Pinpoint the cell where the given text exists, returning its [X, Y] midpoint coordinate. 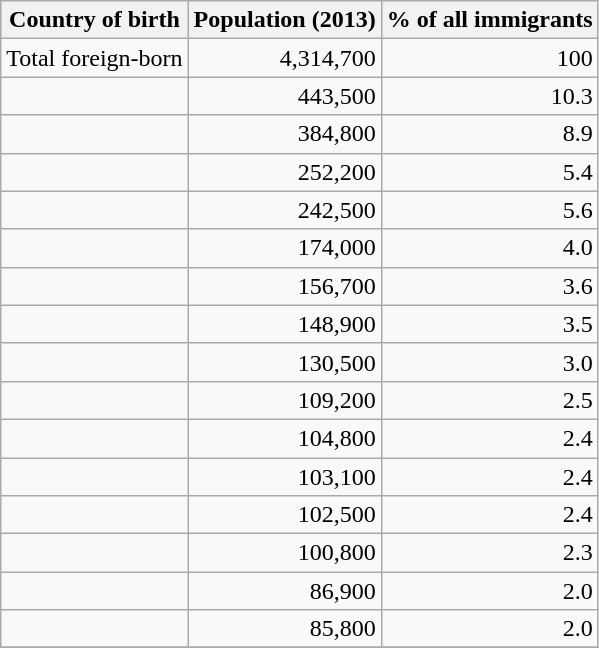
Total foreign-born [94, 58]
4,314,700 [284, 58]
5.4 [490, 172]
% of all immigrants [490, 20]
100,800 [284, 553]
443,500 [284, 96]
10.3 [490, 96]
3.5 [490, 324]
252,200 [284, 172]
384,800 [284, 134]
174,000 [284, 248]
5.6 [490, 210]
Population (2013) [284, 20]
242,500 [284, 210]
102,500 [284, 515]
148,900 [284, 324]
8.9 [490, 134]
3.6 [490, 286]
86,900 [284, 591]
103,100 [284, 477]
4.0 [490, 248]
2.3 [490, 553]
109,200 [284, 400]
130,500 [284, 362]
100 [490, 58]
Country of birth [94, 20]
3.0 [490, 362]
104,800 [284, 438]
156,700 [284, 286]
85,800 [284, 629]
2.5 [490, 400]
